From the cell containing the given text, extract its center point as (X, Y) coordinate. 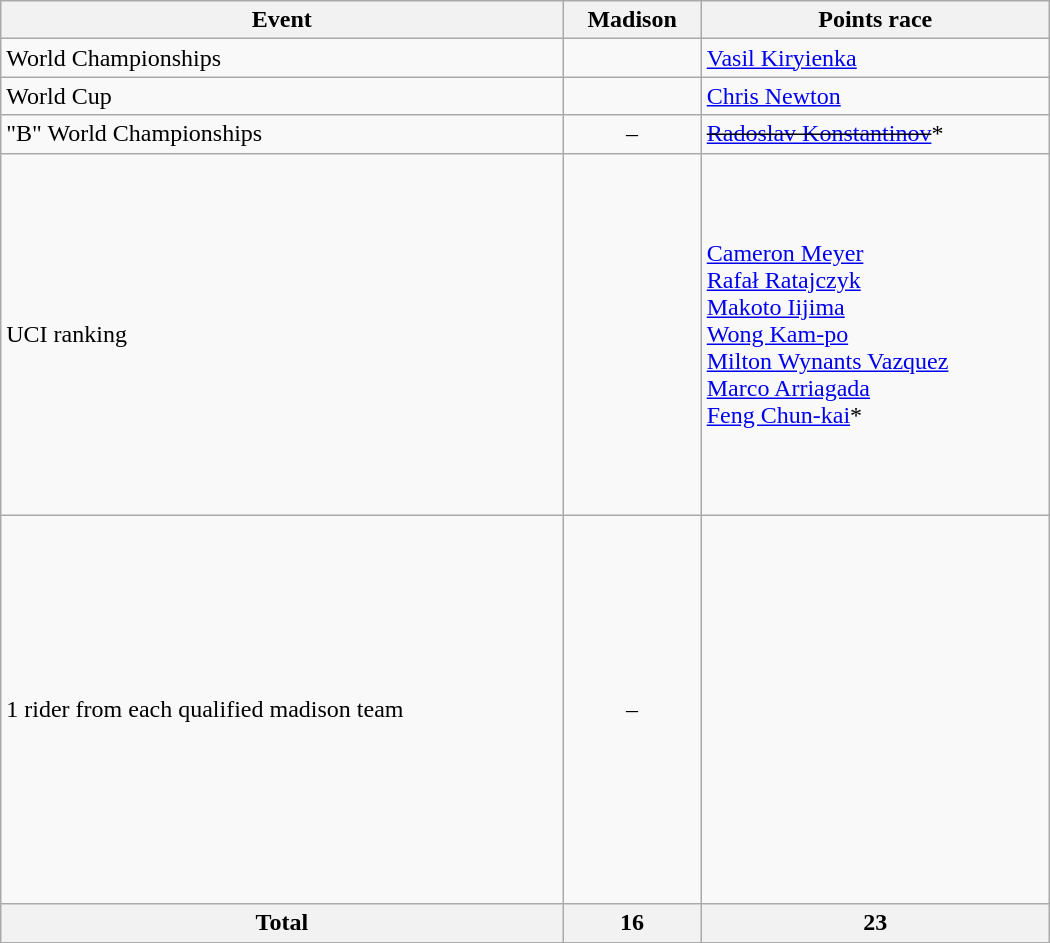
16 (632, 923)
Vasil Kiryienka (875, 58)
1 rider from each qualified madison team (282, 710)
"B" World Championships (282, 134)
Madison (632, 20)
Radoslav Konstantinov* (875, 134)
Points race (875, 20)
World Cup (282, 96)
Event (282, 20)
Total (282, 923)
World Championships (282, 58)
UCI ranking (282, 334)
Cameron Meyer Rafał Ratajczyk Makoto Iijima Wong Kam-po Milton Wynants Vazquez Marco Arriagada Feng Chun-kai* (875, 334)
23 (875, 923)
Chris Newton (875, 96)
